Return [x, y] of the center of cell containing provided text 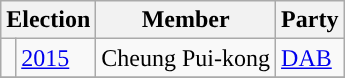
DAB [310, 58]
Election [48, 20]
2015 [56, 58]
Member [186, 20]
Party [310, 20]
Cheung Pui-kong [186, 58]
